Identify which cell holds the provided text, then report its [x, y] central coordinate. 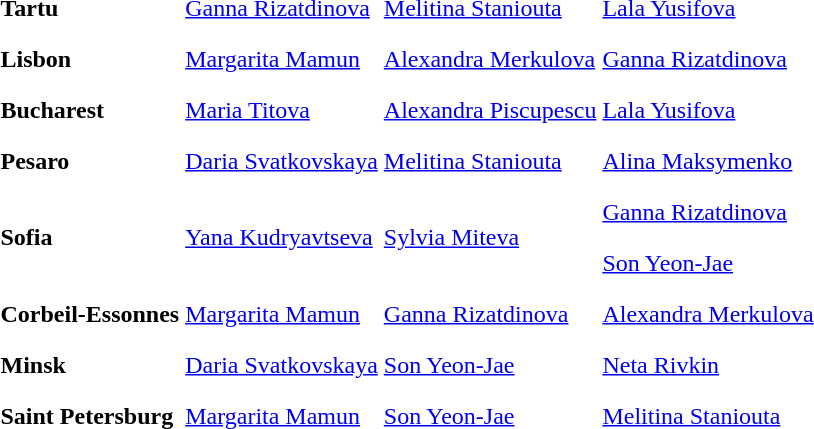
Alexandra Piscupescu [490, 110]
Yana Kudryavtseva [282, 238]
Alexandra Merkulova [490, 59]
Son Yeon-Jae [490, 365]
Sylvia Miteva [490, 238]
Maria Titova [282, 110]
Melitina Staniouta [490, 161]
Ganna Rizatdinova [490, 314]
